Provide the [x, y] coordinate of the cell's center where the given text is located.  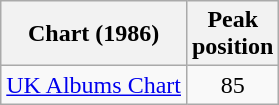
Peakposition [232, 34]
UK Albums Chart [94, 85]
85 [232, 85]
Chart (1986) [94, 34]
